Detect which cell encompasses the target text, then output its [X, Y] center coordinate. 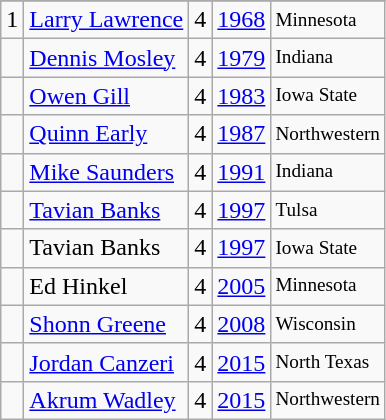
Jordan Canzeri [106, 362]
Tulsa [328, 210]
1979 [242, 58]
1983 [242, 96]
2008 [242, 324]
Dennis Mosley [106, 58]
Larry Lawrence [106, 20]
North Texas [328, 362]
Ed Hinkel [106, 286]
Quinn Early [106, 134]
1968 [242, 20]
1 [12, 20]
Owen Gill [106, 96]
Wisconsin [328, 324]
1987 [242, 134]
2005 [242, 286]
1991 [242, 172]
Mike Saunders [106, 172]
Shonn Greene [106, 324]
Akrum Wadley [106, 400]
